Extract the (x, y) coordinate from the center of the cell holding the provided text.  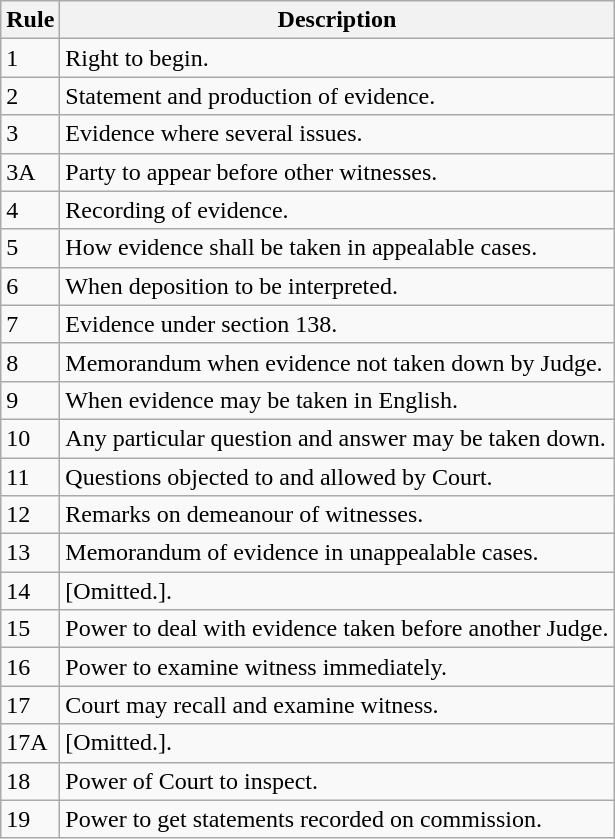
1 (30, 58)
4 (30, 210)
10 (30, 438)
Memorandum when evidence not taken down by Judge. (337, 362)
Power to examine witness immediately. (337, 667)
Questions objected to and allowed by Court. (337, 477)
Evidence where several issues. (337, 134)
19 (30, 819)
When evidence may be taken in English. (337, 400)
When deposition to be interpreted. (337, 286)
15 (30, 629)
16 (30, 667)
12 (30, 515)
7 (30, 324)
How evidence shall be taken in appealable cases. (337, 248)
Power to get statements recorded on commission. (337, 819)
Description (337, 20)
9 (30, 400)
11 (30, 477)
17 (30, 705)
13 (30, 553)
Rule (30, 20)
Memorandum of evidence in unappealable cases. (337, 553)
Statement and production of evidence. (337, 96)
Evidence under section 138. (337, 324)
8 (30, 362)
18 (30, 781)
6 (30, 286)
Power to deal with evidence taken before another Judge. (337, 629)
Court may recall and examine witness. (337, 705)
Party to appear before other witnesses. (337, 172)
14 (30, 591)
Remarks on demeanour of witnesses. (337, 515)
17A (30, 743)
Power of Court to inspect. (337, 781)
5 (30, 248)
Recording of evidence. (337, 210)
Any particular question and answer may be taken down. (337, 438)
3 (30, 134)
Right to begin. (337, 58)
2 (30, 96)
3A (30, 172)
